Locate the cell with the specified text and output its (X, Y) center coordinate. 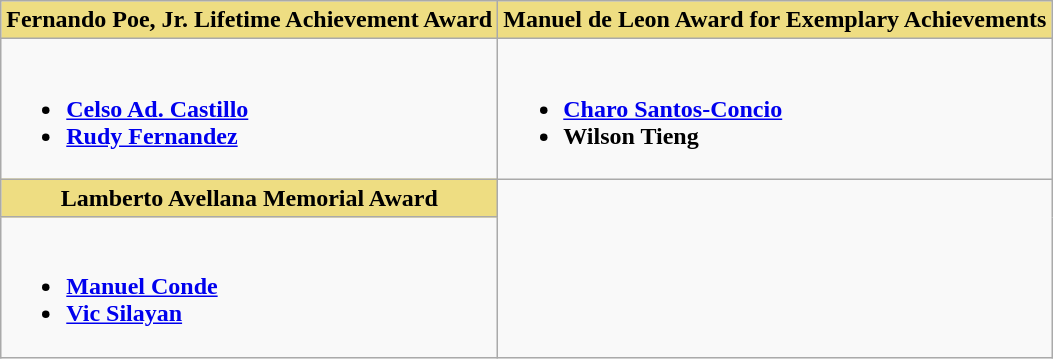
Fernando Poe, Jr. Lifetime Achievement Award (250, 20)
Lamberto Avellana Memorial Award (250, 198)
Manuel de Leon Award for Exemplary Achievements (775, 20)
Charo Santos-ConcioWilson Tieng (775, 109)
Manuel CondeVic Silayan (250, 287)
Celso Ad. CastilloRudy Fernandez (250, 109)
